Output the [x, y] coordinate of the center of the cell containing the given text.  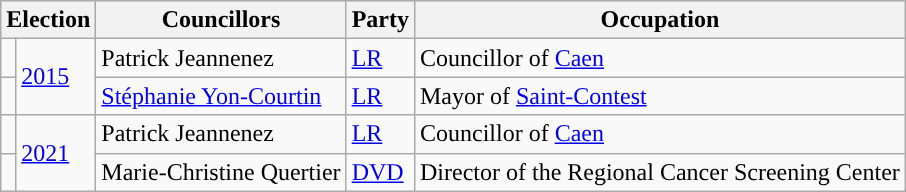
Party [380, 20]
Occupation [660, 20]
2015 [56, 77]
2021 [56, 153]
Director of the Regional Cancer Screening Center [660, 172]
Mayor of Saint-Contest [660, 96]
Councillors [221, 20]
Stéphanie Yon-Courtin [221, 96]
DVD [380, 172]
Election [48, 20]
Marie-Christine Quertier [221, 172]
